Detect which cell encompasses the target text, then output its [x, y] center coordinate. 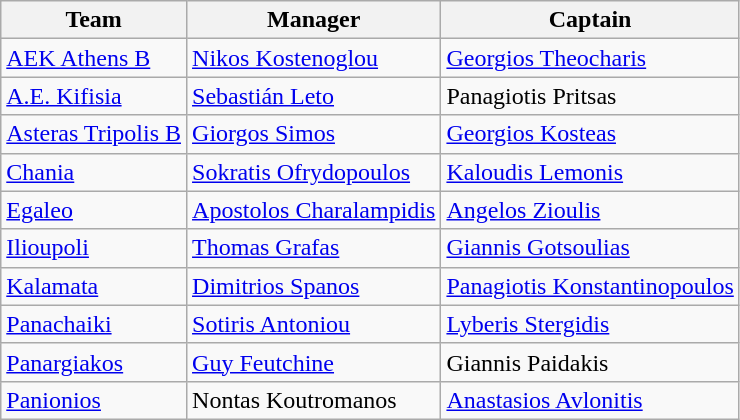
Manager [314, 20]
Asteras Tripolis B [94, 134]
Sokratis Ofrydopoulos [314, 172]
Nikos Kostenoglou [314, 58]
Georgios Kosteas [590, 134]
Anastasios Avlonitis [590, 400]
Angelos Zioulis [590, 210]
Dimitrios Spanos [314, 286]
A.E. Kifisia [94, 96]
Kaloudis Lemonis [590, 172]
Panargiakos [94, 362]
Panagiotis Pritsas [590, 96]
Guy Feutchine [314, 362]
Egaleo [94, 210]
Lyberis Stergidis [590, 324]
Captain [590, 20]
Panagiotis Konstantinopoulos [590, 286]
Giannis Paidakis [590, 362]
Giannis Gotsoulias [590, 248]
Apostolos Charalampidis [314, 210]
Panionios [94, 400]
Kalamata [94, 286]
AEK Athens Β [94, 58]
Team [94, 20]
Nontas Koutromanos [314, 400]
Ilioupoli [94, 248]
Chania [94, 172]
Panachaiki [94, 324]
Sotiris Antoniou [314, 324]
Sebastián Leto [314, 96]
Georgios Theocharis [590, 58]
Giorgos Simos [314, 134]
Thomas Grafas [314, 248]
